Output the [X, Y] coordinate of the center of the cell containing the given text.  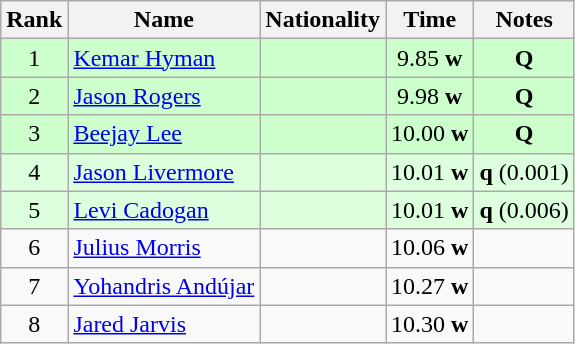
3 [34, 134]
Jason Livermore [164, 172]
10.00 w [430, 134]
8 [34, 324]
7 [34, 286]
6 [34, 248]
Nationality [323, 20]
Jason Rogers [164, 96]
10.30 w [430, 324]
q (0.006) [524, 210]
4 [34, 172]
9.85 w [430, 58]
Beejay Lee [164, 134]
Name [164, 20]
2 [34, 96]
10.27 w [430, 286]
Time [430, 20]
9.98 w [430, 96]
10.06 w [430, 248]
q (0.001) [524, 172]
Notes [524, 20]
1 [34, 58]
Kemar Hyman [164, 58]
5 [34, 210]
Rank [34, 20]
Julius Morris [164, 248]
Jared Jarvis [164, 324]
Yohandris Andújar [164, 286]
Levi Cadogan [164, 210]
